Return (x, y) of the center of cell containing provided text 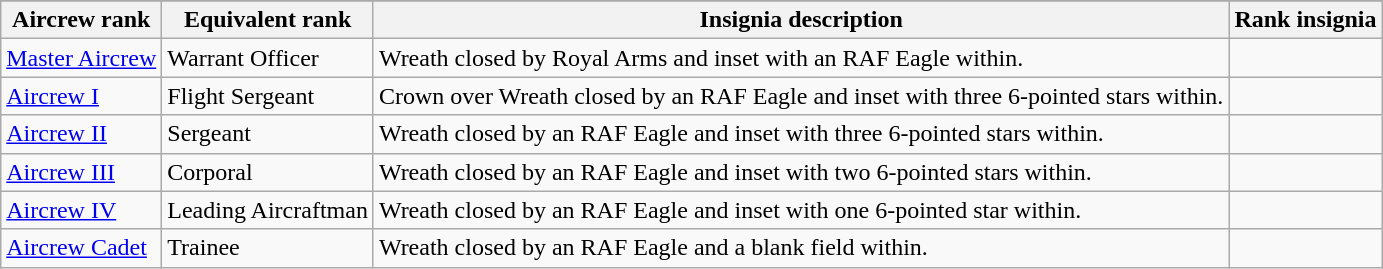
Aircrew I (82, 96)
Wreath closed by an RAF Eagle and a blank field within. (800, 248)
Insignia description (800, 20)
Warrant Officer (268, 58)
Aircrew rank (82, 20)
Trainee (268, 248)
Corporal (268, 172)
Wreath closed by an RAF Eagle and inset with three 6-pointed stars within. (800, 134)
Crown over Wreath closed by an RAF Eagle and inset with three 6-pointed stars within. (800, 96)
Master Aircrew (82, 58)
Rank insignia (1306, 20)
Wreath closed by an RAF Eagle and inset with two 6-pointed stars within. (800, 172)
Leading Aircraftman (268, 210)
Wreath closed by Royal Arms and inset with an RAF Eagle within. (800, 58)
Flight Sergeant (268, 96)
Wreath closed by an RAF Eagle and inset with one 6-pointed star within. (800, 210)
Aircrew IV (82, 210)
Aircrew II (82, 134)
Sergeant (268, 134)
Equivalent rank (268, 20)
Aircrew Cadet (82, 248)
Aircrew III (82, 172)
